Detect which cell encompasses the target text, then output its [X, Y] center coordinate. 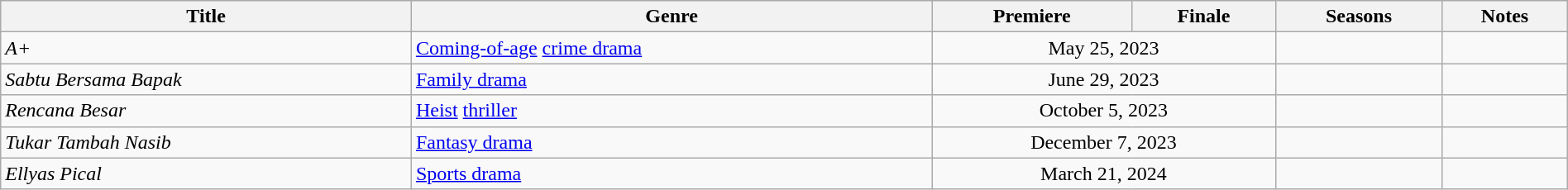
October 5, 2023 [1103, 111]
Fantasy drama [672, 142]
Family drama [672, 79]
Sports drama [672, 173]
Sabtu Bersama Bapak [207, 79]
Tukar Tambah Nasib [207, 142]
Seasons [1359, 17]
March 21, 2024 [1103, 173]
Rencana Besar [207, 111]
June 29, 2023 [1103, 79]
Notes [1505, 17]
Coming-of-age crime drama [672, 48]
Heist thriller [672, 111]
December 7, 2023 [1103, 142]
Finale [1204, 17]
Genre [672, 17]
Title [207, 17]
A+ [207, 48]
Premiere [1032, 17]
Ellyas Pical [207, 173]
May 25, 2023 [1103, 48]
